From the cell containing the given text, extract its center point as [X, Y] coordinate. 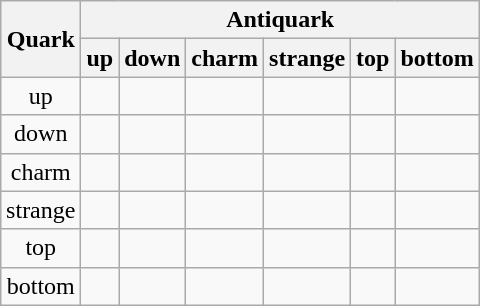
Antiquark [280, 20]
Quark [41, 39]
